Provide the [X, Y] coordinate of the cell's center where the given text is located.  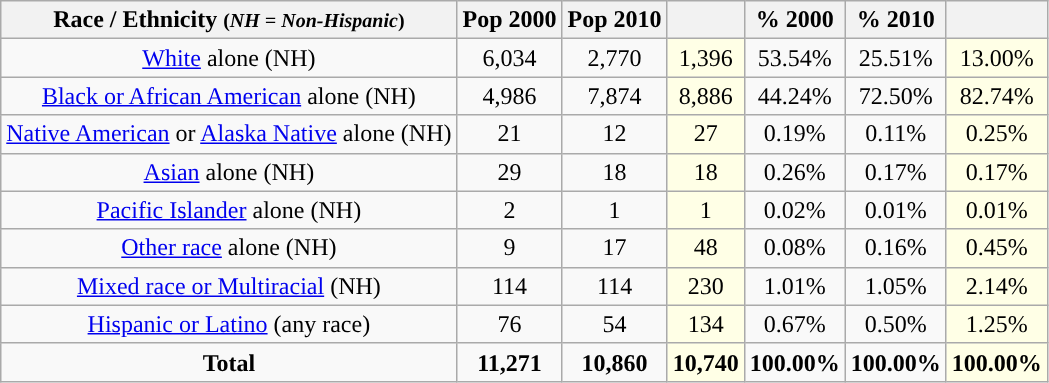
White alone (NH) [229, 58]
11,271 [510, 362]
Hispanic or Latino (any race) [229, 324]
1.25% [996, 324]
Native American or Alaska Native alone (NH) [229, 134]
Pop 2000 [510, 20]
1,396 [706, 58]
134 [706, 324]
7,874 [614, 96]
0.45% [996, 248]
230 [706, 286]
48 [706, 248]
9 [510, 248]
82.74% [996, 96]
29 [510, 172]
Other race alone (NH) [229, 248]
0.26% [794, 172]
13.00% [996, 58]
4,986 [510, 96]
12 [614, 134]
54 [614, 324]
10,740 [706, 362]
1.05% [896, 286]
44.24% [794, 96]
72.50% [896, 96]
2.14% [996, 286]
0.25% [996, 134]
Pacific Islander alone (NH) [229, 210]
Black or African American alone (NH) [229, 96]
Race / Ethnicity (NH = Non-Hispanic) [229, 20]
Asian alone (NH) [229, 172]
% 2000 [794, 20]
0.50% [896, 324]
6,034 [510, 58]
8,886 [706, 96]
Total [229, 362]
17 [614, 248]
0.11% [896, 134]
10,860 [614, 362]
Mixed race or Multiracial (NH) [229, 286]
2 [510, 210]
0.02% [794, 210]
2,770 [614, 58]
0.19% [794, 134]
0.67% [794, 324]
25.51% [896, 58]
21 [510, 134]
% 2010 [896, 20]
53.54% [794, 58]
27 [706, 134]
1.01% [794, 286]
Pop 2010 [614, 20]
0.08% [794, 248]
76 [510, 324]
0.16% [896, 248]
